Output the (X, Y) coordinate of the center of the cell containing the given text.  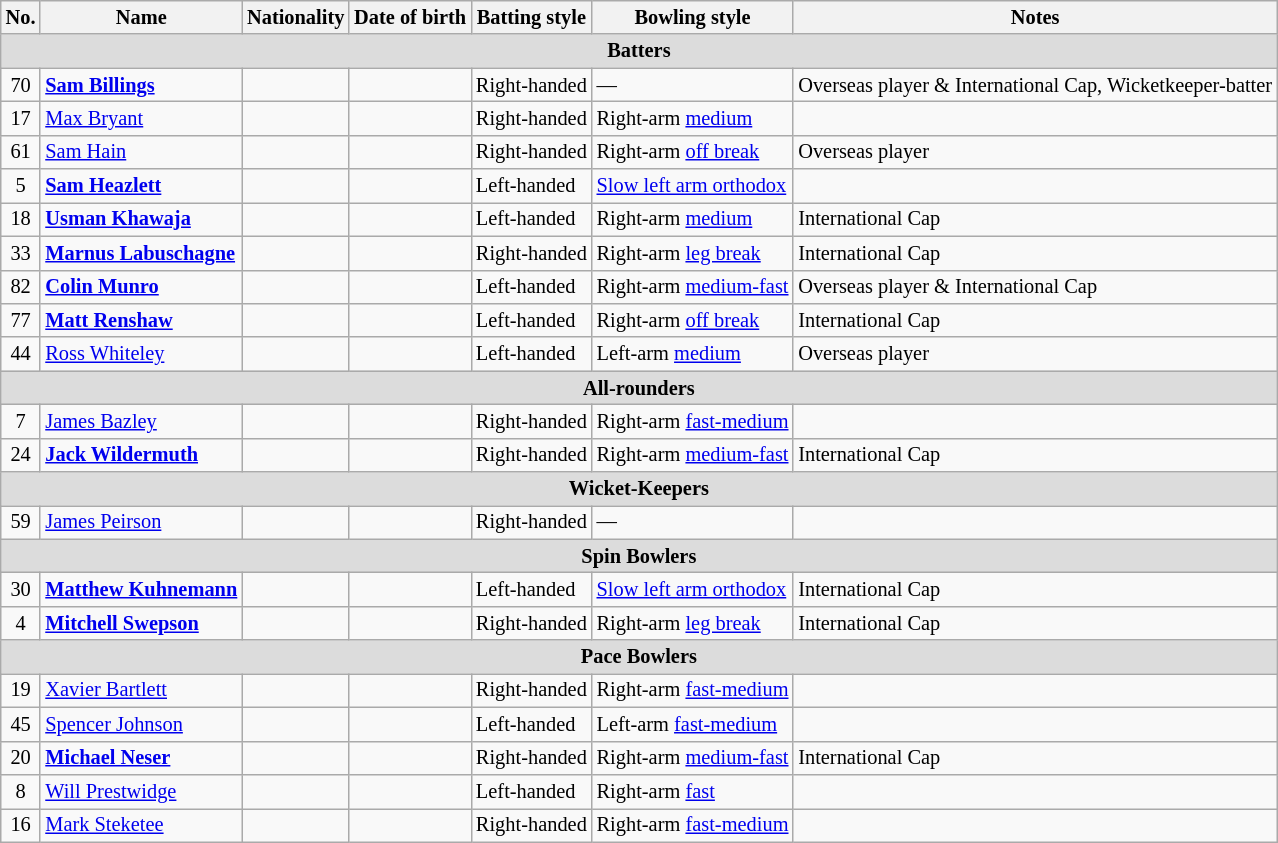
Overseas player & International Cap (1035, 287)
Max Bryant (141, 118)
59 (21, 522)
30 (21, 589)
Will Prestwidge (141, 791)
Colin Munro (141, 287)
No. (21, 17)
Michael Neser (141, 758)
Matthew Kuhnemann (141, 589)
Wicket-Keepers (639, 489)
16 (21, 825)
Left-arm fast-medium (693, 724)
Mitchell Swepson (141, 623)
James Peirson (141, 522)
Right-arm fast (693, 791)
70 (21, 85)
Marnus Labuschagne (141, 253)
All-rounders (639, 388)
Xavier Bartlett (141, 690)
19 (21, 690)
Spencer Johnson (141, 724)
Sam Hain (141, 152)
45 (21, 724)
Bowling style (693, 17)
4 (21, 623)
20 (21, 758)
7 (21, 421)
Sam Heazlett (141, 186)
Batters (639, 51)
Ross Whiteley (141, 354)
17 (21, 118)
33 (21, 253)
18 (21, 219)
James Bazley (141, 421)
Nationality (296, 17)
8 (21, 791)
Sam Billings (141, 85)
Spin Bowlers (639, 556)
Mark Steketee (141, 825)
Matt Renshaw (141, 320)
Name (141, 17)
61 (21, 152)
5 (21, 186)
44 (21, 354)
Left-arm medium (693, 354)
Date of birth (410, 17)
82 (21, 287)
77 (21, 320)
24 (21, 455)
Batting style (532, 17)
Jack Wildermuth (141, 455)
Overseas player & International Cap, Wicketkeeper-batter (1035, 85)
Notes (1035, 17)
Pace Bowlers (639, 657)
Usman Khawaja (141, 219)
